Find where the given text appears and provide that cell's center as (X, Y) coordinate. 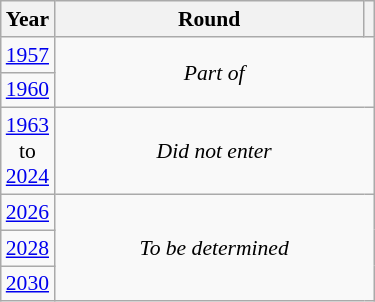
Part of (214, 72)
Year (28, 19)
2028 (28, 248)
Did not enter (214, 152)
1960 (28, 90)
Round (209, 19)
To be determined (214, 248)
2030 (28, 284)
1957 (28, 55)
1963to2024 (28, 152)
2026 (28, 213)
